Pinpoint the cell where the given text exists, returning its [X, Y] midpoint coordinate. 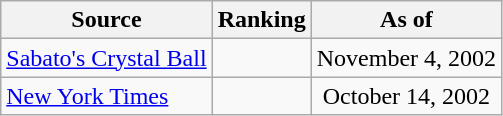
Sabato's Crystal Ball [106, 58]
As of [406, 20]
Source [106, 20]
Ranking [262, 20]
New York Times [106, 96]
November 4, 2002 [406, 58]
October 14, 2002 [406, 96]
